Detect which cell encompasses the target text, then output its (x, y) center coordinate. 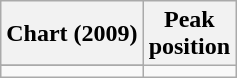
Chart (2009) (72, 34)
Peakposition (189, 34)
